Return the (X, Y) coordinate for the center point of the cell that contains the specified text.  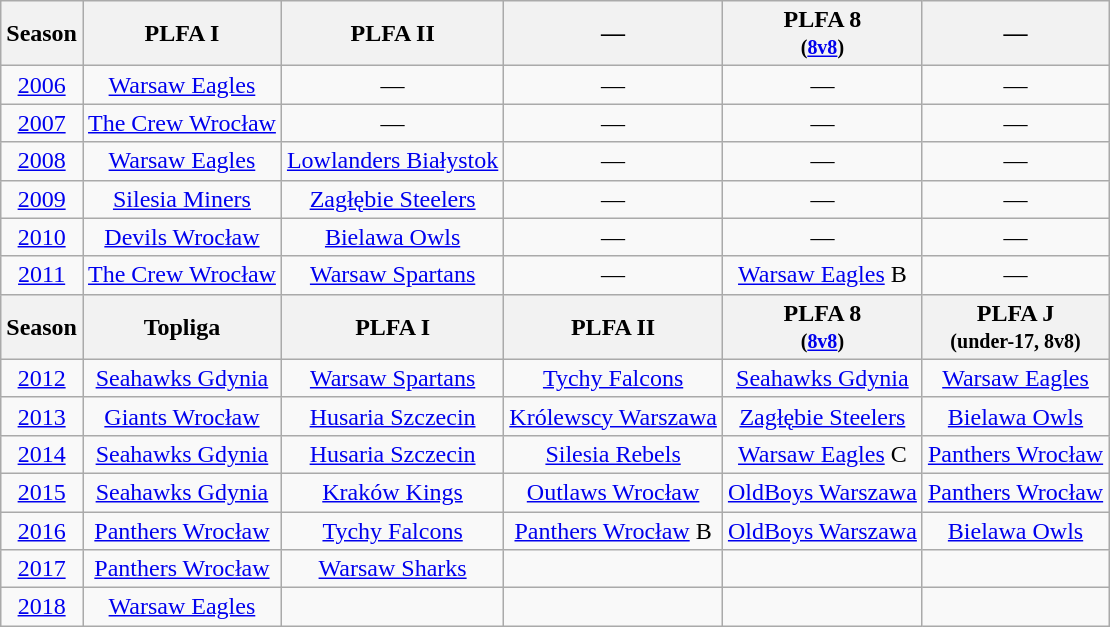
PLFA J (under-17, 8v8) (1015, 326)
Kraków Kings (392, 492)
2010 (42, 237)
Królewscy Warszawa (614, 416)
2017 (42, 569)
2012 (42, 378)
Warsaw Eagles B (822, 275)
2007 (42, 123)
2006 (42, 85)
Panthers Wrocław B (614, 531)
Warsaw Eagles C (822, 454)
2016 (42, 531)
Warsaw Sharks (392, 569)
Devils Wrocław (182, 237)
2008 (42, 161)
Outlaws Wrocław (614, 492)
2009 (42, 199)
2011 (42, 275)
Silesia Miners (182, 199)
2014 (42, 454)
Silesia Rebels (614, 454)
2013 (42, 416)
Lowlanders Białystok (392, 161)
2015 (42, 492)
2018 (42, 607)
Topliga (182, 326)
Giants Wrocław (182, 416)
